Find where the given text appears and provide that cell's center as (x, y) coordinate. 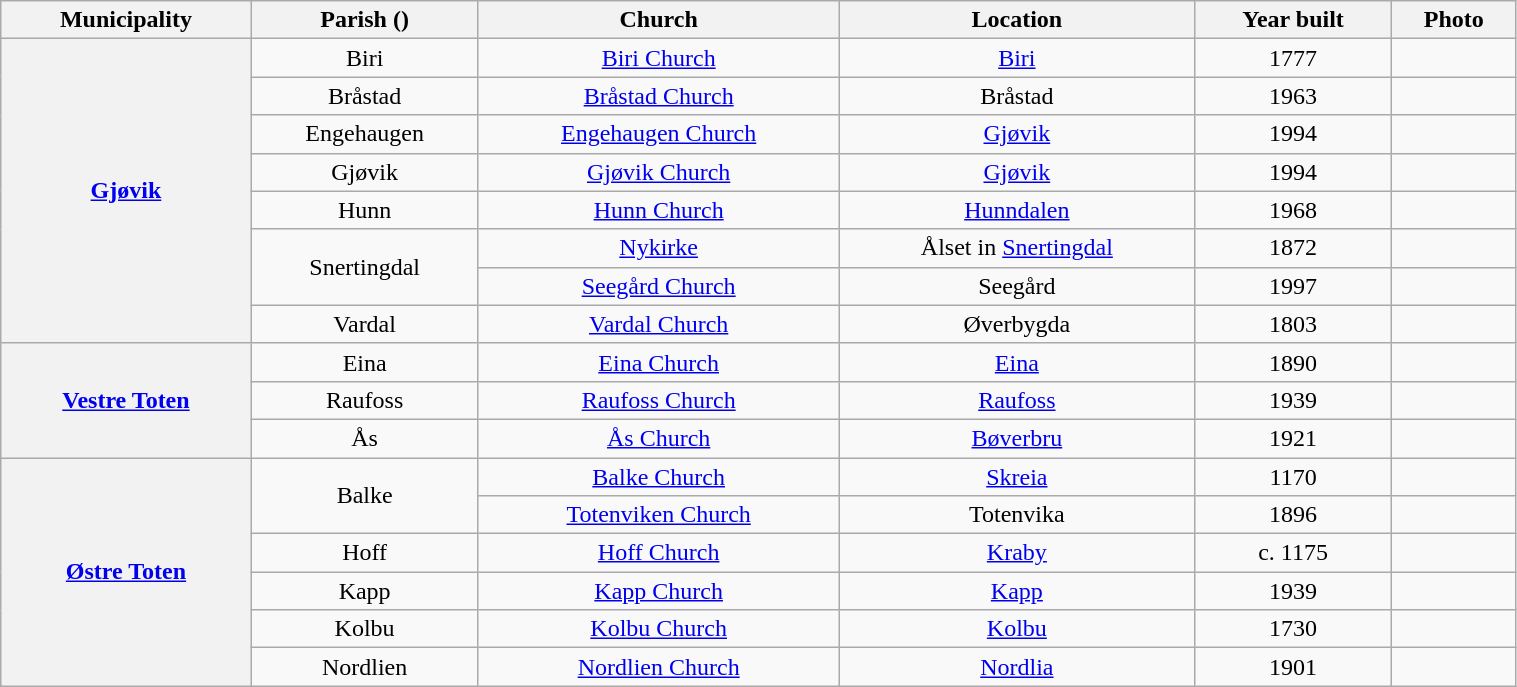
Engehaugen (364, 134)
Gjøvik Church (658, 172)
Hoff (364, 553)
Hunn Church (658, 210)
Municipality (126, 20)
Kraby (1016, 553)
Skreia (1016, 477)
1170 (1294, 477)
Year built (1294, 20)
Kolbu Church (658, 629)
Eina Church (658, 362)
Seegård (1016, 286)
Ås (364, 438)
Photo (1454, 20)
1997 (1294, 286)
1803 (1294, 324)
Nykirke (658, 248)
1963 (1294, 96)
Hunndalen (1016, 210)
Balke Church (658, 477)
Biri Church (658, 58)
Totenvika (1016, 515)
c. 1175 (1294, 553)
1921 (1294, 438)
Nordlia (1016, 667)
1890 (1294, 362)
Seegård Church (658, 286)
Øverbygda (1016, 324)
Hoff Church (658, 553)
Ålset in Snertingdal (1016, 248)
Hunn (364, 210)
Totenviken Church (658, 515)
Raufoss Church (658, 400)
Engehaugen Church (658, 134)
Kapp Church (658, 591)
Nordlien (364, 667)
1901 (1294, 667)
1968 (1294, 210)
Church (658, 20)
Vestre Toten (126, 400)
Parish () (364, 20)
Østre Toten (126, 572)
1872 (1294, 248)
Vardal Church (658, 324)
Location (1016, 20)
Ås Church (658, 438)
Bøverbru (1016, 438)
Balke (364, 496)
Vardal (364, 324)
1730 (1294, 629)
Bråstad Church (658, 96)
Nordlien Church (658, 667)
Snertingdal (364, 267)
1896 (1294, 515)
1777 (1294, 58)
